Capture the cell that displays the provided text and extract its [X, Y] central coordinate. 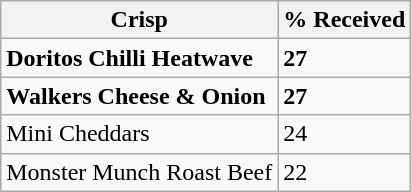
Walkers Cheese & Onion [140, 96]
Crisp [140, 20]
22 [344, 172]
Monster Munch Roast Beef [140, 172]
24 [344, 134]
Mini Cheddars [140, 134]
Doritos Chilli Heatwave [140, 58]
% Received [344, 20]
